Find where the given text appears and provide that cell's center as (x, y) coordinate. 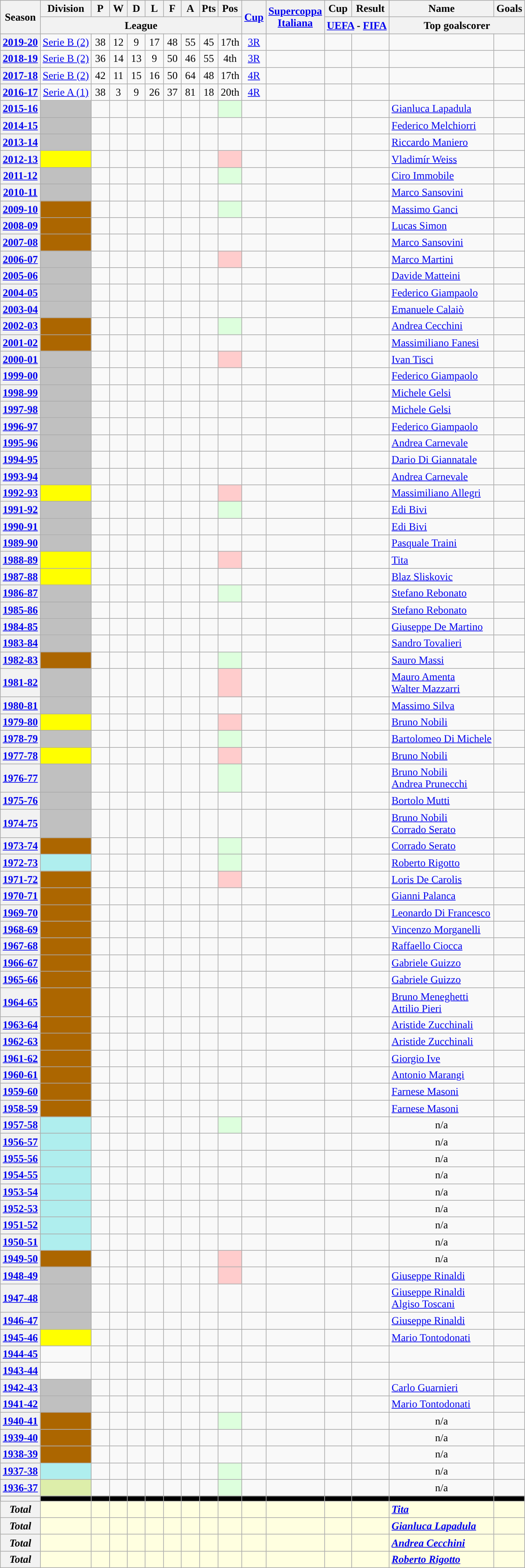
1965-66 (20, 980)
1937-38 (20, 1471)
F (172, 9)
1964-65 (20, 1002)
L (154, 9)
3 (118, 92)
Pos (230, 9)
Ciro Immobile (441, 176)
Leonardo Di Francesco (441, 913)
1974-75 (20, 823)
13 (136, 59)
1960-61 (20, 1075)
Season (20, 17)
2010-11 (20, 192)
1939-40 (20, 1438)
Massimo Ganci (441, 209)
1944-45 (20, 1354)
Antonio Marangi (441, 1075)
2006-07 (20, 259)
2012-13 (20, 159)
Name (441, 9)
Gianni Palanca (441, 896)
45 (209, 42)
12 (118, 42)
14 (118, 59)
18 (209, 92)
1998-99 (20, 393)
1954-55 (20, 1175)
Vincenzo Morganelli (441, 929)
Marco Martini (441, 259)
1955-56 (20, 1159)
Giorgio Ive (441, 1058)
Vladimír Weiss (441, 159)
Division (66, 9)
Sauro Massi (441, 660)
1991-92 (20, 510)
1978-79 (20, 739)
2016-17 (20, 92)
Result (371, 9)
1947-48 (20, 1298)
A (190, 9)
2014-15 (20, 126)
1986-87 (20, 593)
Massimiliano Fanesi (441, 343)
1936-37 (20, 1488)
Emanuele Calaiò (441, 309)
46 (190, 59)
1988-89 (20, 560)
26 (154, 92)
Giuseppe Rinaldi Algiso Toscani (441, 1298)
2017-18 (20, 75)
Pasquale Traini (441, 543)
1994-95 (20, 459)
1977-78 (20, 755)
1983-84 (20, 643)
1996-97 (20, 426)
1953-54 (20, 1192)
1950-51 (20, 1242)
Serie A (1) (66, 92)
1980-81 (20, 705)
Bartolomeo Di Michele (441, 739)
Ivan Tisci (441, 359)
1958-59 (20, 1109)
Raffaello Ciocca (441, 946)
Sandro Tovalieri (441, 643)
1981-82 (20, 683)
Federico Melchiorri (441, 126)
Loris De Carolis (441, 879)
15 (136, 75)
2007-08 (20, 243)
Corrado Serato (441, 846)
2009-10 (20, 209)
2019-20 (20, 42)
1979-80 (20, 722)
2011-12 (20, 176)
11 (118, 75)
Dario Di Giannatale (441, 459)
2002-03 (20, 326)
1938-39 (20, 1454)
Bruno Nobili Corrado Serato (441, 823)
Top goalscorer (457, 25)
1993-94 (20, 476)
Massimo Silva (441, 705)
81 (190, 92)
Blaz Sliskovic (441, 577)
1968-69 (20, 929)
1959-60 (20, 1092)
1963-64 (20, 1025)
2008-09 (20, 226)
1990-91 (20, 527)
Bruno Nobili Andrea Prunecchi (441, 779)
Mauro Amenta Walter Mazzarri (441, 683)
4th (230, 59)
1989-90 (20, 543)
1940-41 (20, 1421)
1982-83 (20, 660)
1962-63 (20, 1041)
1995-96 (20, 443)
1984-85 (20, 627)
UEFA - FIFA (357, 25)
1949-50 (20, 1259)
Pts (209, 9)
W (118, 9)
2015-16 (20, 109)
Bortolo Mutti (441, 801)
1941-42 (20, 1404)
P (100, 9)
1975-76 (20, 801)
2001-02 (20, 343)
1987-88 (20, 577)
2013-14 (20, 142)
Bruno Meneghetti Attilio Pieri (441, 1002)
1943-44 (20, 1371)
Lucas Simon (441, 226)
64 (190, 75)
42 (100, 75)
1997-98 (20, 409)
36 (100, 59)
2003-04 (20, 309)
1942-43 (20, 1388)
Massimiliano Allegri (441, 493)
League (141, 25)
1973-74 (20, 846)
2000-01 (20, 359)
2004-05 (20, 293)
D (136, 9)
1961-62 (20, 1058)
1956-57 (20, 1142)
2005-06 (20, 276)
1946-47 (20, 1320)
16 (154, 75)
37 (172, 92)
20th (230, 92)
Goals (509, 9)
1966-67 (20, 963)
1969-70 (20, 913)
1948-49 (20, 1275)
1952-53 (20, 1209)
Giuseppe De Martino (441, 627)
1957-58 (20, 1125)
Carlo Guarnieri (441, 1388)
1972-73 (20, 863)
Riccardo Maniero (441, 142)
Supercoppa Italiana (295, 17)
Davide Matteini (441, 276)
1999-00 (20, 376)
17 (154, 42)
2018-19 (20, 59)
1985-86 (20, 610)
1992-93 (20, 493)
1951-52 (20, 1225)
1971-72 (20, 879)
1945-46 (20, 1337)
1976-77 (20, 779)
1967-68 (20, 946)
1970-71 (20, 896)
